Output the (X, Y) coordinate of the center of the cell containing the given text.  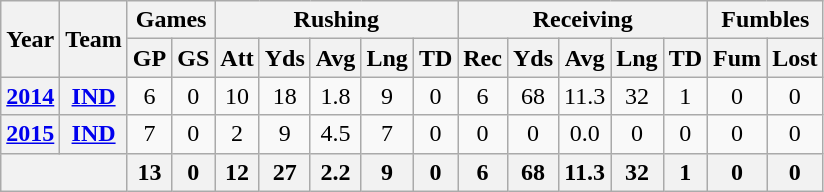
4.5 (336, 134)
2.2 (336, 172)
12 (237, 172)
Year (30, 39)
10 (237, 96)
Att (237, 58)
Fum (738, 58)
2 (237, 134)
Games (170, 20)
27 (284, 172)
18 (284, 96)
2014 (30, 96)
GP (149, 58)
Rec (483, 58)
Rushing (336, 20)
1.8 (336, 96)
Team (94, 39)
Fumbles (766, 20)
GS (194, 58)
13 (149, 172)
Receiving (583, 20)
2015 (30, 134)
Lost (795, 58)
0.0 (585, 134)
